For the text-containing cell, return its midpoint in [X, Y] coordinate format. 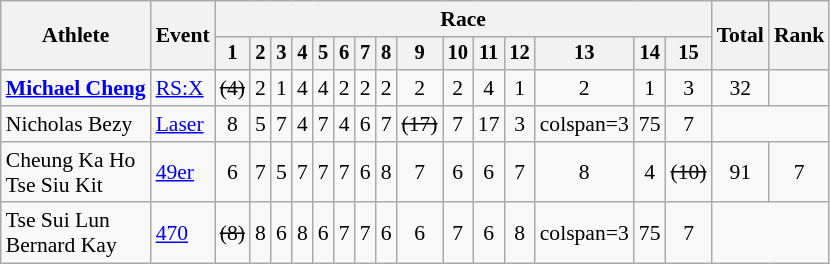
Tse Sui LunBernard Kay [76, 234]
Cheung Ka HoTse Siu Kit [76, 172]
14 [650, 54]
RS:X [183, 88]
91 [740, 172]
10 [458, 54]
Event [183, 36]
(8) [232, 234]
470 [183, 234]
11 [489, 54]
(10) [688, 172]
Michael Cheng [76, 88]
Race [464, 19]
49er [183, 172]
Nicholas Bezy [76, 124]
9 [419, 54]
17 [489, 124]
Athlete [76, 36]
Total [740, 36]
Rank [800, 36]
12 [520, 54]
(17) [419, 124]
(4) [232, 88]
13 [584, 54]
15 [688, 54]
Laser [183, 124]
32 [740, 88]
